Detect which cell encompasses the target text, then output its (x, y) center coordinate. 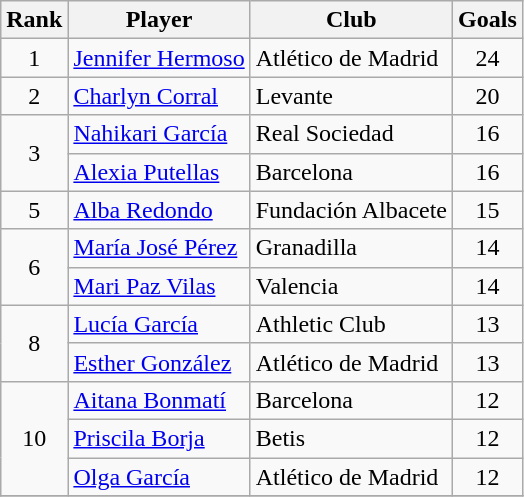
Fundación Albacete (351, 210)
Esther González (159, 362)
Goals (488, 20)
5 (34, 210)
8 (34, 343)
15 (488, 210)
Alba Redondo (159, 210)
Athletic Club (351, 324)
20 (488, 96)
24 (488, 58)
Rank (34, 20)
Player (159, 20)
Levante (351, 96)
Mari Paz Vilas (159, 286)
1 (34, 58)
Jennifer Hermoso (159, 58)
Nahikari García (159, 134)
Granadilla (351, 248)
Alexia Putellas (159, 172)
María José Pérez (159, 248)
Club (351, 20)
Olga García (159, 477)
6 (34, 267)
Valencia (351, 286)
Charlyn Corral (159, 96)
3 (34, 153)
Real Sociedad (351, 134)
Priscila Borja (159, 438)
2 (34, 96)
Aitana Bonmatí (159, 400)
Lucía García (159, 324)
Betis (351, 438)
10 (34, 438)
